Determine the [X, Y] coordinate at the center of the cell enclosing the given text.  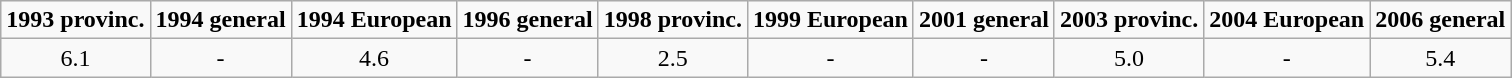
2003 provinc. [1128, 20]
1996 general [528, 20]
2006 general [1440, 20]
1993 provinc. [76, 20]
1994 general [220, 20]
5.4 [1440, 58]
1998 provinc. [672, 20]
4.6 [374, 58]
1999 European [830, 20]
2.5 [672, 58]
5.0 [1128, 58]
2004 European [1287, 20]
2001 general [984, 20]
6.1 [76, 58]
1994 European [374, 20]
